From the cell containing the given text, extract its center point as [x, y] coordinate. 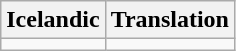
Icelandic [53, 20]
Translation [170, 20]
